Identify which cell holds the provided text, then report its (x, y) central coordinate. 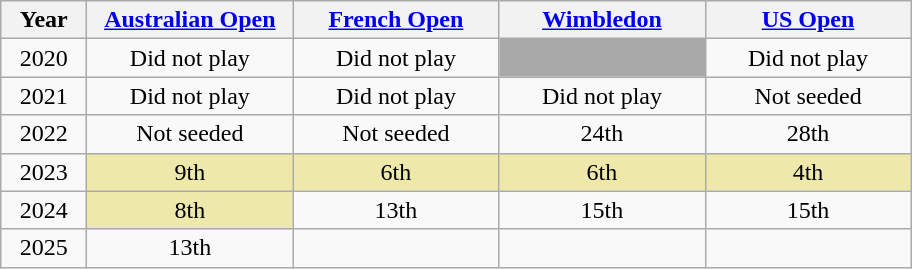
Wimbledon (602, 20)
Australian Open (190, 20)
2021 (44, 96)
2025 (44, 248)
2020 (44, 58)
28th (808, 134)
24th (602, 134)
French Open (396, 20)
8th (190, 210)
2022 (44, 134)
2023 (44, 172)
2024 (44, 210)
US Open (808, 20)
9th (190, 172)
Year (44, 20)
4th (808, 172)
